Detect which cell encompasses the target text, then output its [X, Y] center coordinate. 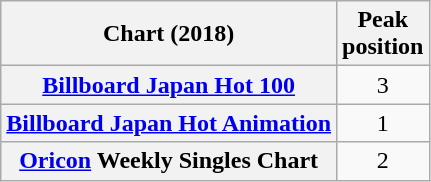
Billboard Japan Hot 100 [169, 85]
2 [383, 161]
3 [383, 85]
Billboard Japan Hot Animation [169, 123]
Oricon Weekly Singles Chart [169, 161]
1 [383, 123]
Chart (2018) [169, 34]
Peakposition [383, 34]
